Locate the cell with the specified text and output its (X, Y) center coordinate. 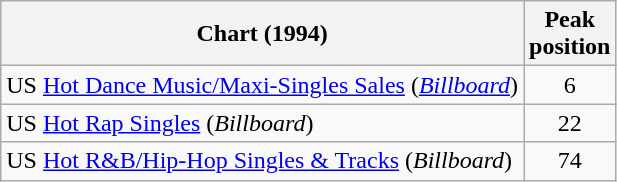
US Hot Dance Music/Maxi-Singles Sales (Billboard) (262, 85)
US Hot Rap Singles (Billboard) (262, 123)
22 (570, 123)
US Hot R&B/Hip-Hop Singles & Tracks (Billboard) (262, 161)
6 (570, 85)
74 (570, 161)
Peakposition (570, 34)
Chart (1994) (262, 34)
